Extract the (X, Y) coordinate from the center of the cell holding the provided text.  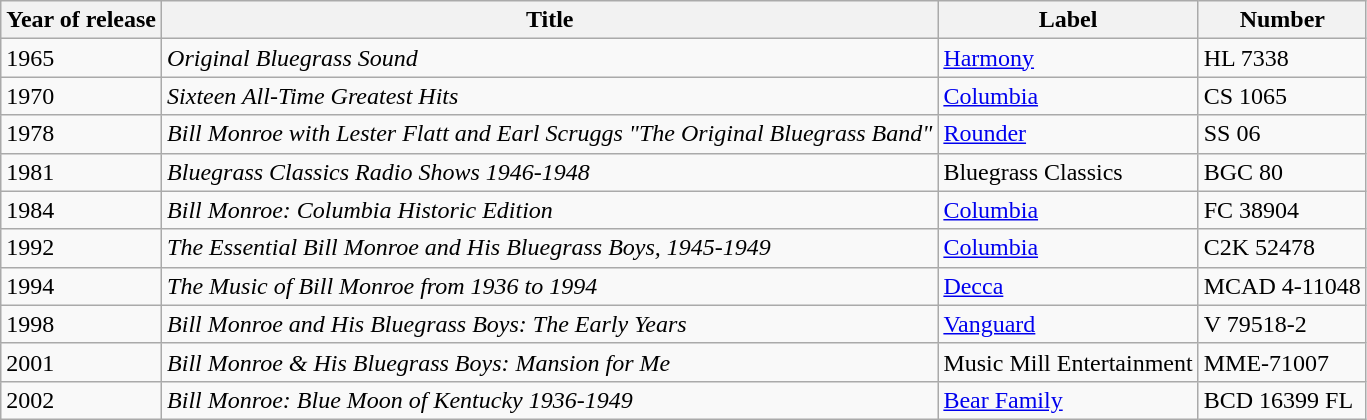
Decca (1068, 286)
FC 38904 (1282, 210)
The Music of Bill Monroe from 1936 to 1994 (550, 286)
The Essential Bill Monroe and His Bluegrass Boys, 1945-1949 (550, 248)
1978 (82, 134)
Title (550, 20)
HL 7338 (1282, 58)
Bill Monroe with Lester Flatt and Earl Scruggs "The Original Bluegrass Band" (550, 134)
BCD 16399 FL (1282, 400)
Bluegrass Classics Radio Shows 1946-1948 (550, 172)
Number (1282, 20)
Bill Monroe: Blue Moon of Kentucky 1936-1949 (550, 400)
MCAD 4-11048 (1282, 286)
1965 (82, 58)
Year of release (82, 20)
Sixteen All-Time Greatest Hits (550, 96)
BGC 80 (1282, 172)
V 79518-2 (1282, 324)
MME-71007 (1282, 362)
1970 (82, 96)
1992 (82, 248)
Bear Family (1068, 400)
Vanguard (1068, 324)
2002 (82, 400)
SS 06 (1282, 134)
Harmony (1068, 58)
CS 1065 (1282, 96)
Music Mill Entertainment (1068, 362)
Bill Monroe: Columbia Historic Edition (550, 210)
1981 (82, 172)
Rounder (1068, 134)
1994 (82, 286)
Bluegrass Classics (1068, 172)
2001 (82, 362)
C2K 52478 (1282, 248)
Bill Monroe & His Bluegrass Boys: Mansion for Me (550, 362)
Bill Monroe and His Bluegrass Boys: The Early Years (550, 324)
Original Bluegrass Sound (550, 58)
Label (1068, 20)
1998 (82, 324)
1984 (82, 210)
